Find where the given text appears and provide that cell's center as (x, y) coordinate. 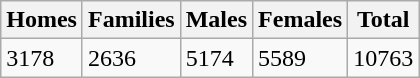
2636 (131, 58)
Total (384, 20)
Males (216, 20)
Females (300, 20)
Homes (42, 20)
5589 (300, 58)
10763 (384, 58)
5174 (216, 58)
Families (131, 20)
3178 (42, 58)
